Capture the cell that displays the provided text and extract its (X, Y) central coordinate. 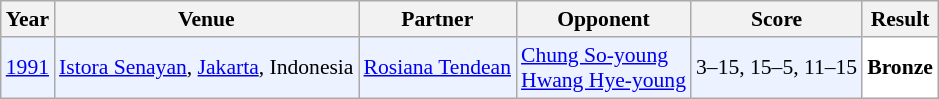
Opponent (604, 19)
Venue (206, 19)
Year (28, 19)
Rosiana Tendean (438, 68)
Chung So-young Hwang Hye-young (604, 68)
Result (900, 19)
Partner (438, 19)
Bronze (900, 68)
Score (776, 19)
1991 (28, 68)
3–15, 15–5, 11–15 (776, 68)
Istora Senayan, Jakarta, Indonesia (206, 68)
